Search for the cell housing the specified text and yield its [X, Y] center coordinate. 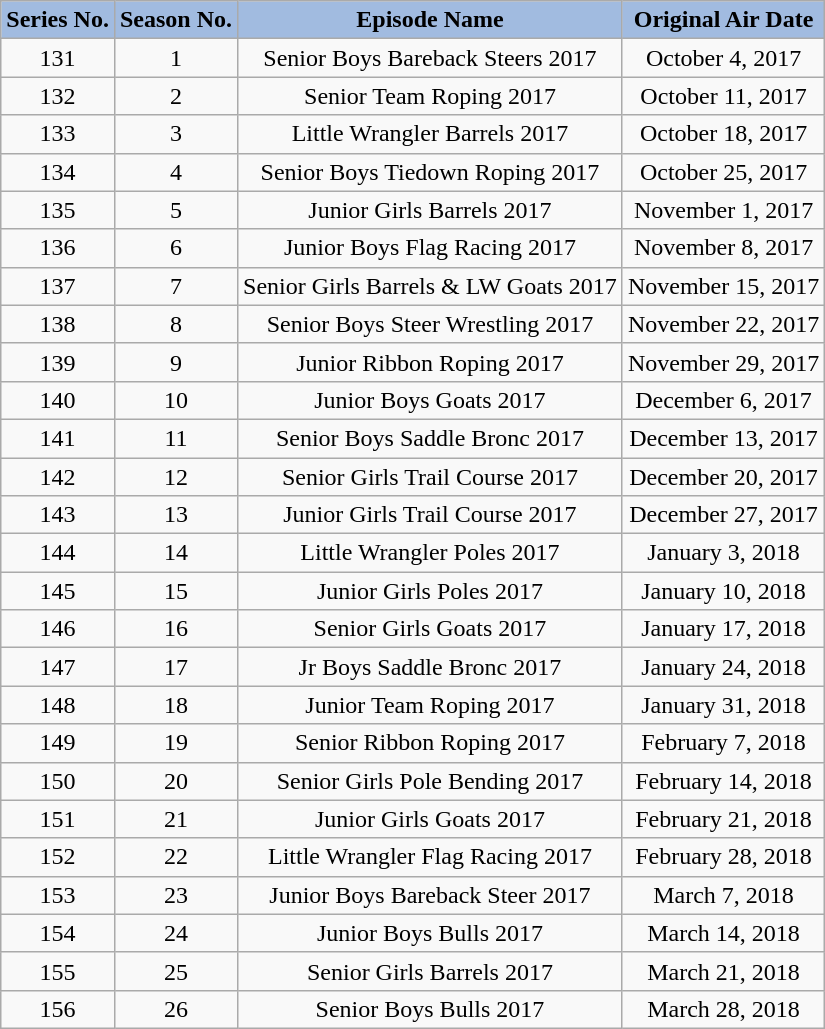
October 11, 2017 [723, 96]
Junior Girls Barrels 2017 [430, 210]
Senior Boys Saddle Bronc 2017 [430, 438]
October 25, 2017 [723, 172]
Little Wrangler Flag Racing 2017 [430, 857]
3 [176, 134]
Senior Boys Steer Wrestling 2017 [430, 324]
24 [176, 933]
January 31, 2018 [723, 705]
145 [58, 591]
8 [176, 324]
5 [176, 210]
148 [58, 705]
October 18, 2017 [723, 134]
Senior Ribbon Roping 2017 [430, 743]
150 [58, 781]
February 7, 2018 [723, 743]
Senior Girls Barrels 2017 [430, 971]
Season No. [176, 20]
March 7, 2018 [723, 895]
154 [58, 933]
140 [58, 400]
Junior Girls Trail Course 2017 [430, 515]
March 21, 2018 [723, 971]
Junior Team Roping 2017 [430, 705]
January 17, 2018 [723, 629]
18 [176, 705]
Junior Ribbon Roping 2017 [430, 362]
17 [176, 667]
25 [176, 971]
149 [58, 743]
Junior Boys Goats 2017 [430, 400]
March 14, 2018 [723, 933]
December 27, 2017 [723, 515]
23 [176, 895]
15 [176, 591]
Senior Girls Pole Bending 2017 [430, 781]
Senior Boys Bulls 2017 [430, 1009]
Senior Boys Tiedown Roping 2017 [430, 172]
155 [58, 971]
7 [176, 286]
135 [58, 210]
Senior Girls Trail Course 2017 [430, 477]
Original Air Date [723, 20]
Senior Girls Barrels & LW Goats 2017 [430, 286]
Little Wrangler Barrels 2017 [430, 134]
153 [58, 895]
138 [58, 324]
December 20, 2017 [723, 477]
Junior Girls Poles 2017 [430, 591]
November 15, 2017 [723, 286]
January 10, 2018 [723, 591]
14 [176, 553]
Senior Team Roping 2017 [430, 96]
147 [58, 667]
January 24, 2018 [723, 667]
Junior Girls Goats 2017 [430, 819]
134 [58, 172]
19 [176, 743]
February 28, 2018 [723, 857]
143 [58, 515]
139 [58, 362]
22 [176, 857]
156 [58, 1009]
November 29, 2017 [723, 362]
131 [58, 58]
136 [58, 248]
10 [176, 400]
March 28, 2018 [723, 1009]
132 [58, 96]
146 [58, 629]
February 14, 2018 [723, 781]
Senior Girls Goats 2017 [430, 629]
4 [176, 172]
Series No. [58, 20]
16 [176, 629]
9 [176, 362]
152 [58, 857]
Episode Name [430, 20]
20 [176, 781]
12 [176, 477]
November 1, 2017 [723, 210]
26 [176, 1009]
December 13, 2017 [723, 438]
November 8, 2017 [723, 248]
141 [58, 438]
October 4, 2017 [723, 58]
133 [58, 134]
2 [176, 96]
13 [176, 515]
Junior Boys Bulls 2017 [430, 933]
Junior Boys Flag Racing 2017 [430, 248]
Little Wrangler Poles 2017 [430, 553]
Junior Boys Bareback Steer 2017 [430, 895]
21 [176, 819]
144 [58, 553]
11 [176, 438]
January 3, 2018 [723, 553]
6 [176, 248]
142 [58, 477]
151 [58, 819]
December 6, 2017 [723, 400]
1 [176, 58]
Jr Boys Saddle Bronc 2017 [430, 667]
February 21, 2018 [723, 819]
Senior Boys Bareback Steers 2017 [430, 58]
November 22, 2017 [723, 324]
137 [58, 286]
